Detect which cell encompasses the target text, then output its (x, y) center coordinate. 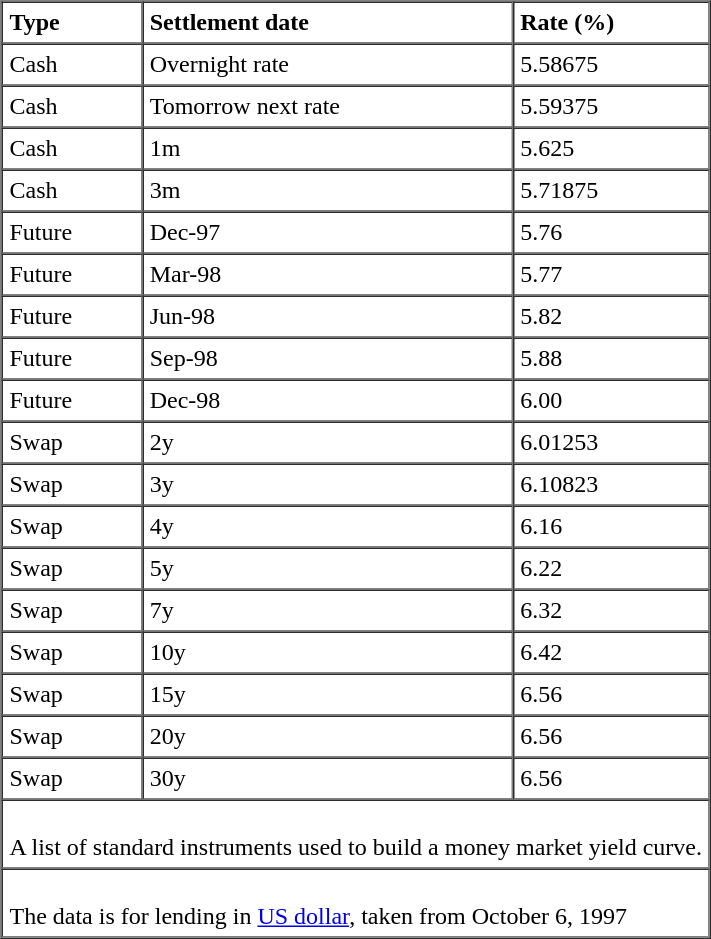
5y (328, 569)
Dec-97 (328, 233)
5.88 (612, 359)
Mar-98 (328, 275)
5.77 (612, 275)
3y (328, 485)
Jun-98 (328, 317)
5.71875 (612, 191)
Settlement date (328, 23)
Tomorrow next rate (328, 107)
4y (328, 527)
The data is for lending in US dollar, taken from October 6, 1997 (356, 902)
6.10823 (612, 485)
5.76 (612, 233)
5.82 (612, 317)
Type (72, 23)
Sep-98 (328, 359)
7y (328, 611)
10y (328, 653)
6.00 (612, 401)
20y (328, 737)
6.22 (612, 569)
5.58675 (612, 65)
6.42 (612, 653)
6.01253 (612, 443)
5.59375 (612, 107)
30y (328, 779)
6.16 (612, 527)
A list of standard instruments used to build a money market yield curve. (356, 834)
5.625 (612, 149)
6.32 (612, 611)
Rate (%) (612, 23)
1m (328, 149)
Dec-98 (328, 401)
15y (328, 695)
3m (328, 191)
2y (328, 443)
Overnight rate (328, 65)
